Extract the (X, Y) coordinate from the center of the cell holding the provided text.  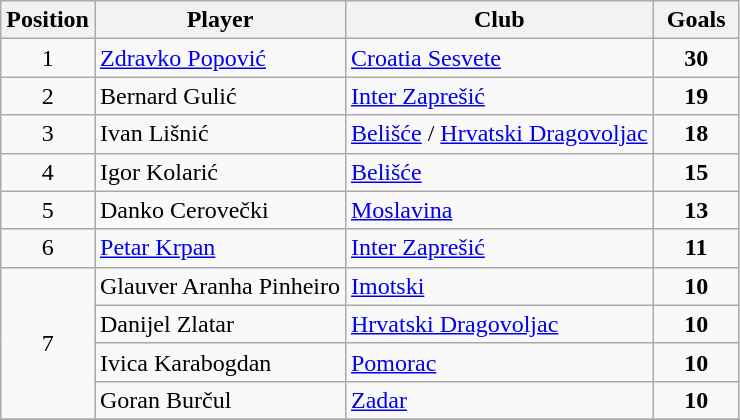
Igor Kolarić (220, 172)
Glauver Aranha Pinheiro (220, 286)
Petar Krpan (220, 248)
Hrvatski Dragovoljac (499, 324)
Bernard Gulić (220, 96)
18 (696, 134)
7 (48, 343)
Ivica Karabogdan (220, 362)
15 (696, 172)
Belišće / Hrvatski Dragovoljac (499, 134)
3 (48, 134)
Danijel Zlatar (220, 324)
Goals (696, 20)
Croatia Sesvete (499, 58)
4 (48, 172)
Danko Cerovečki (220, 210)
Pomorac (499, 362)
30 (696, 58)
2 (48, 96)
Ivan Lišnić (220, 134)
Belišće (499, 172)
11 (696, 248)
Imotski (499, 286)
Position (48, 20)
Moslavina (499, 210)
1 (48, 58)
Club (499, 20)
6 (48, 248)
19 (696, 96)
5 (48, 210)
Goran Burčul (220, 400)
Player (220, 20)
13 (696, 210)
Zadar (499, 400)
Zdravko Popović (220, 58)
